Pinpoint the cell where the given text exists, returning its [X, Y] midpoint coordinate. 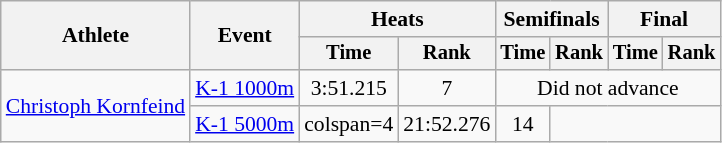
K-1 1000m [244, 88]
Final [664, 19]
Event [244, 36]
colspan=4 [348, 124]
Athlete [96, 36]
7 [446, 88]
Heats [397, 19]
Christoph Kornfeind [96, 106]
3:51.215 [348, 88]
21:52.276 [446, 124]
Did not advance [608, 88]
14 [522, 124]
K-1 5000m [244, 124]
Semifinals [551, 19]
